For the text-containing cell, return its midpoint in [x, y] coordinate format. 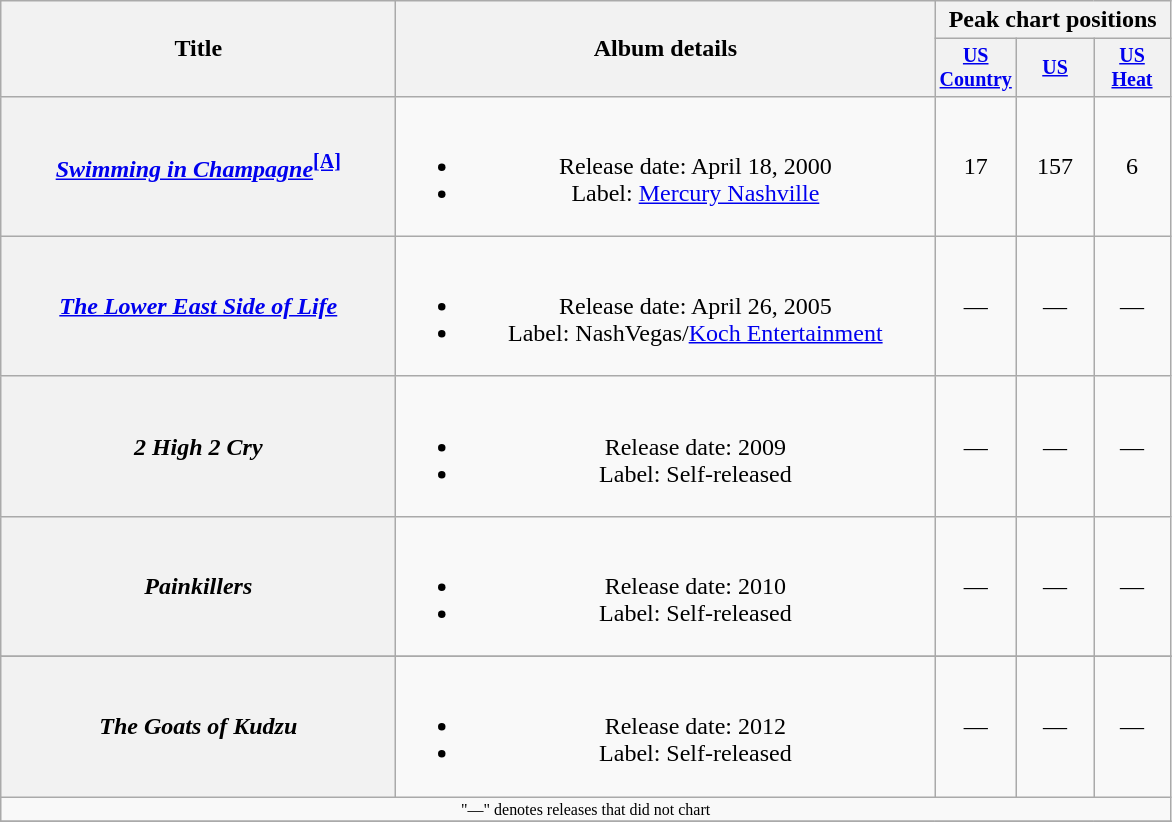
Release date: 2009Label: Self-released [666, 446]
The Goats of Kudzu [198, 727]
Release date: April 26, 2005Label: NashVegas/Koch Entertainment [666, 306]
157 [1056, 166]
17 [976, 166]
Peak chart positions [1053, 20]
US Country [976, 68]
US Heat [1132, 68]
Album details [666, 49]
Title [198, 49]
US [1056, 68]
Release date: April 18, 2000Label: Mercury Nashville [666, 166]
6 [1132, 166]
Painkillers [198, 586]
Swimming in Champagne[A] [198, 166]
2 High 2 Cry [198, 446]
"—" denotes releases that did not chart [586, 809]
The Lower East Side of Life [198, 306]
Release date: 2012Label: Self-released [666, 727]
Release date: 2010Label: Self-released [666, 586]
